Output the (x, y) coordinate of the center of the cell containing the given text.  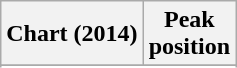
Peakposition (189, 34)
Chart (2014) (72, 34)
